Output the [X, Y] coordinate of the center of the cell containing the given text.  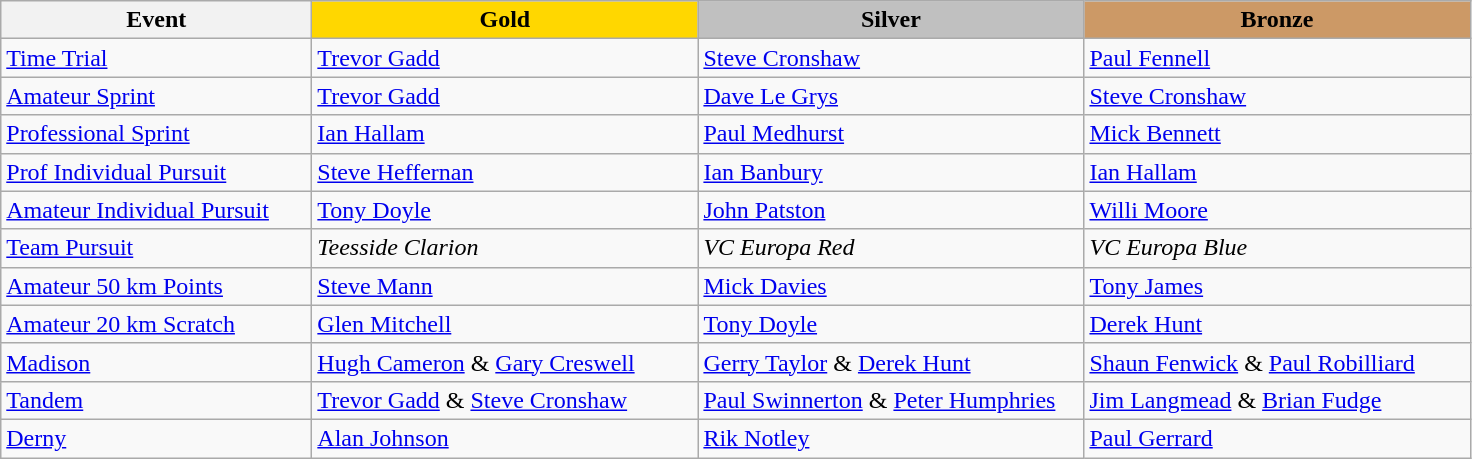
VC Europa Red [891, 248]
Bronze [1277, 20]
Tandem [156, 400]
Derny [156, 438]
Ian Banbury [891, 172]
Tony James [1277, 286]
Shaun Fenwick & Paul Robilliard [1277, 362]
Glen Mitchell [505, 324]
Prof Individual Pursuit [156, 172]
VC Europa Blue [1277, 248]
Event [156, 20]
Paul Fennell [1277, 58]
Dave Le Grys [891, 96]
Silver [891, 20]
Teesside Clarion [505, 248]
Steve Mann [505, 286]
Willi Moore [1277, 210]
Paul Medhurst [891, 134]
Madison [156, 362]
Professional Sprint [156, 134]
Amateur Sprint [156, 96]
Rik Notley [891, 438]
Team Pursuit [156, 248]
Trevor Gadd & Steve Cronshaw [505, 400]
Paul Gerrard [1277, 438]
Amateur Individual Pursuit [156, 210]
Mick Davies [891, 286]
Paul Swinnerton & Peter Humphries [891, 400]
Time Trial [156, 58]
Jim Langmead & Brian Fudge [1277, 400]
Alan Johnson [505, 438]
Gold [505, 20]
Amateur 50 km Points [156, 286]
Amateur 20 km Scratch [156, 324]
Steve Heffernan [505, 172]
John Patston [891, 210]
Gerry Taylor & Derek Hunt [891, 362]
Derek Hunt [1277, 324]
Hugh Cameron & Gary Creswell [505, 362]
Mick Bennett [1277, 134]
